Scan for the cell matching the given text and deliver its [x, y] coordinate at center. 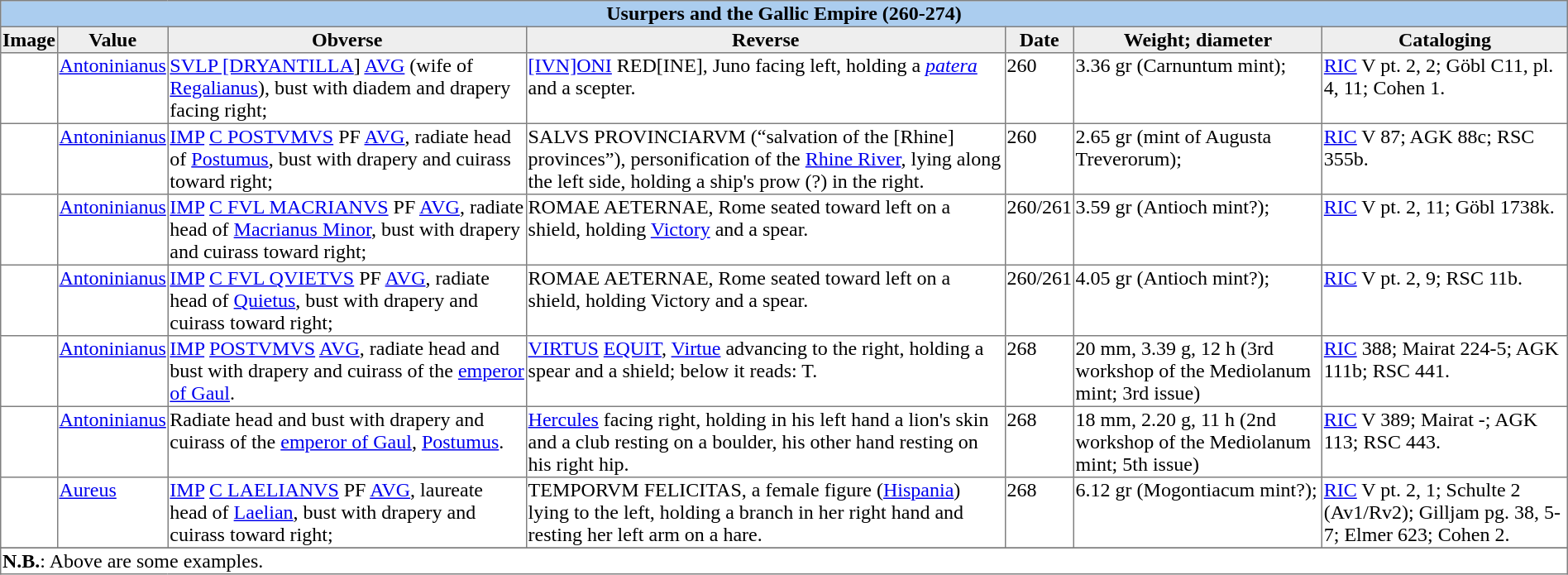
SVLP [DRYANTILLA] AVG (wife of Regalianus), bust with diadem and drapery facing right; [347, 89]
RIC V pt. 2, 1; Schulte 2 (Av1/Rv2); Gilljam pg. 38, 5-7; Elmer 623; Cohen 2. [1446, 513]
RIC V pt. 2, 9; RSC 11b. [1446, 300]
6.12 gr (Mogontiacum mint?); [1198, 513]
VIRTUS EQUIT, Virtue advancing to the right, holding a spear and a shield; below it reads: T. [766, 371]
[IVN]ONI RED[INE], Juno facing left, holding a patera and a scepter. [766, 89]
Date [1039, 40]
RIC V pt. 2, 2; Göbl C11, pl. 4, 11; Cohen 1. [1446, 89]
Usurpers and the Gallic Empire (260-274) [784, 14]
Obverse [347, 40]
3.36 gr (Carnuntum mint); [1198, 89]
Hercules facing right, holding in his left hand a lion's skin and a club resting on a boulder, his other hand resting on his right hip. [766, 442]
IMP POSTVMVS AVG, radiate head and bust with drapery and cuirass of the emperor of Gaul. [347, 371]
RIC V 87; AGK 88c; RSC 355b. [1446, 159]
IMP C LAELIANVS PF AVG, laureate head of Laelian, bust with drapery and cuirass toward right; [347, 513]
4.05 gr (Antioch mint?); [1198, 300]
IMP C FVL MACRIANVS PF AVG, radiate head of Macrianus Minor, bust with drapery and cuirass toward right; [347, 230]
3.59 gr (Antioch mint?); [1198, 230]
IMP C POSTVMVS PF AVG, radiate head of Postumus, bust with drapery and cuirass toward right; [347, 159]
TEMPORVM FELICITAS, a female figure (Hispania) lying to the left, holding a branch in her right hand and resting her left arm on a hare. [766, 513]
Value [112, 40]
Cataloging [1446, 40]
Reverse [766, 40]
Weight; diameter [1198, 40]
20 mm, 3.39 g, 12 h (3rd workshop of the Mediolanum mint; 3rd issue) [1198, 371]
2.65 gr (mint of Augusta Treverorum); [1198, 159]
IMP C FVL QVIETVS PF AVG, radiate head of Quietus, bust with drapery and cuirass toward right; [347, 300]
RIC V 389; Mairat -; AGK 113; RSC 443. [1446, 442]
Image [29, 40]
Aureus [112, 513]
N.B.: Above are some examples. [784, 561]
RIC V pt. 2, 11; Göbl 1738k. [1446, 230]
18 mm, 2.20 g, 11 h (2nd workshop of the Mediolanum mint; 5th issue) [1198, 442]
RIC 388; Mairat 224-5; AGK 111b; RSC 441. [1446, 371]
Radiate head and bust with drapery and cuirass of the emperor of Gaul, Postumus. [347, 442]
